From the cell containing the given text, extract its center point as (X, Y) coordinate. 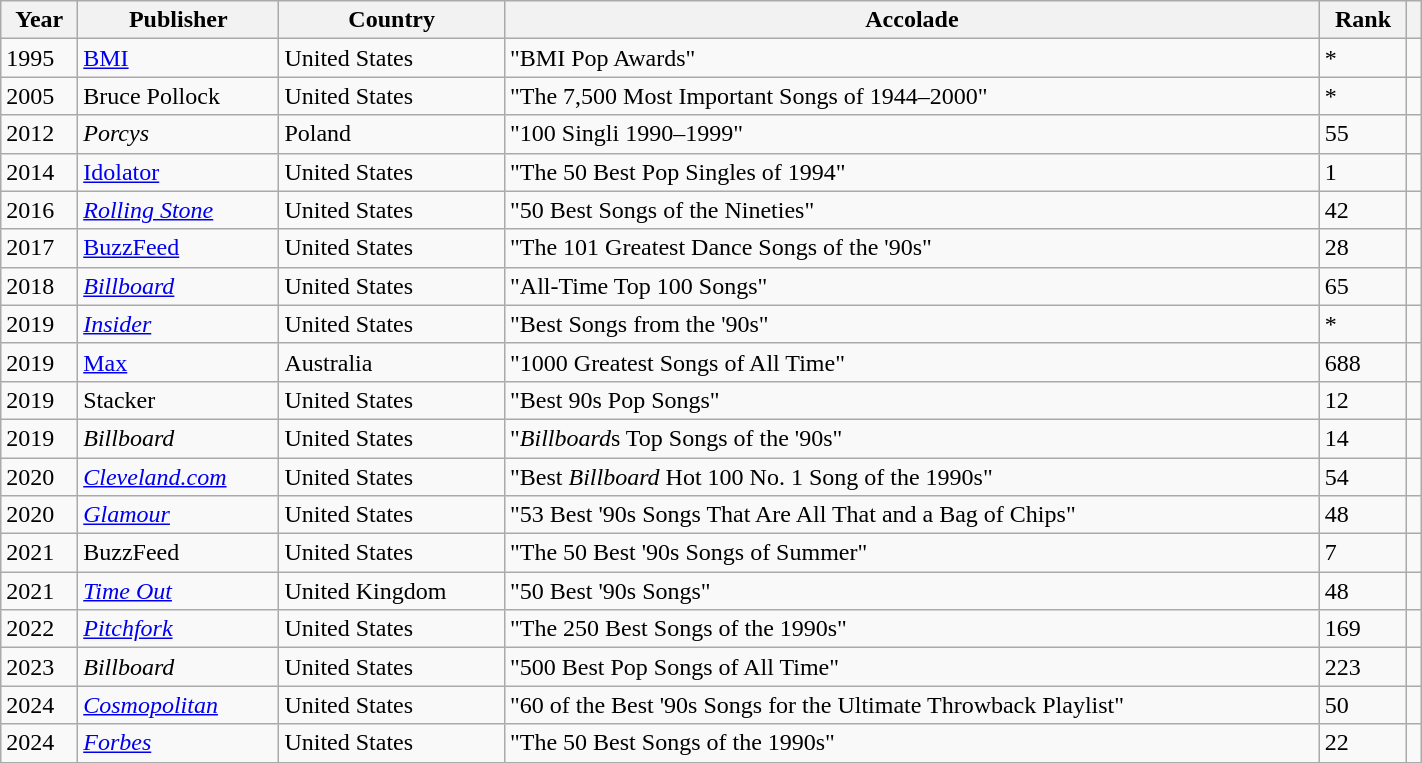
Cleveland.com (178, 477)
54 (1362, 477)
Poland (392, 134)
Idolator (178, 172)
2014 (40, 172)
Max (178, 362)
Cosmopolitan (178, 705)
Publisher (178, 20)
22 (1362, 743)
"Best Songs from the '90s" (912, 324)
2017 (40, 248)
65 (1362, 286)
14 (1362, 438)
"53 Best '90s Songs That Are All That and a Bag of Chips" (912, 515)
1 (1362, 172)
2005 (40, 96)
12 (1362, 400)
Year (40, 20)
Rank (1362, 20)
688 (1362, 362)
"The 250 Best Songs of the 1990s" (912, 629)
"50 Best Songs of the Nineties" (912, 210)
"Best Billboard Hot 100 No. 1 Song of the 1990s" (912, 477)
Pitchfork (178, 629)
"Best 90s Pop Songs" (912, 400)
BMI (178, 58)
"The 50 Best Songs of the 1990s" (912, 743)
28 (1362, 248)
"Billboards Top Songs of the '90s" (912, 438)
2022 (40, 629)
50 (1362, 705)
Australia (392, 362)
Rolling Stone (178, 210)
2018 (40, 286)
Forbes (178, 743)
Accolade (912, 20)
2016 (40, 210)
"The 50 Best '90s Songs of Summer" (912, 553)
2023 (40, 667)
"1000 Greatest Songs of All Time" (912, 362)
1995 (40, 58)
United Kingdom (392, 591)
"60 of the Best '90s Songs for the Ultimate Throwback Playlist" (912, 705)
Insider (178, 324)
"50 Best '90s Songs" (912, 591)
Glamour (178, 515)
Country (392, 20)
169 (1362, 629)
7 (1362, 553)
"BMI Pop Awards" (912, 58)
"500 Best Pop Songs of All Time" (912, 667)
"The 101 Greatest Dance Songs of the '90s" (912, 248)
Porcys (178, 134)
"The 7,500 Most Important Songs of 1944–2000" (912, 96)
"The 50 Best Pop Singles of 1994" (912, 172)
Time Out (178, 591)
"All-Time Top 100 Songs" (912, 286)
Stacker (178, 400)
42 (1362, 210)
Bruce Pollock (178, 96)
55 (1362, 134)
2012 (40, 134)
223 (1362, 667)
"100 Singli 1990–1999" (912, 134)
